Detect which cell encompasses the target text, then output its [X, Y] center coordinate. 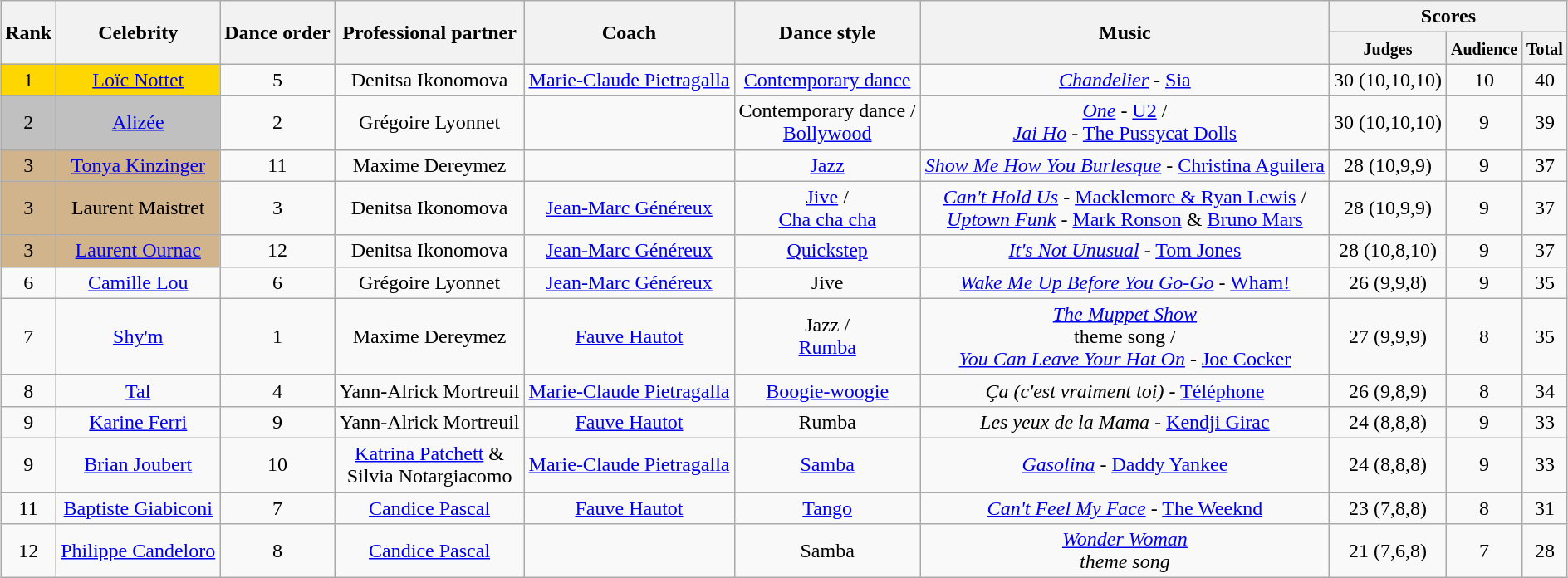
Audience [1485, 48]
Wonder Womantheme song [1125, 551]
34 [1545, 390]
Coach [630, 32]
23 (7,8,8) [1387, 507]
31 [1545, 507]
Laurent Ournac [138, 251]
Jive /Cha cha cha [827, 208]
Quickstep [827, 251]
Tal [138, 390]
Wake Me Up Before You Go-Go - Wham! [1125, 282]
28 [1545, 551]
26 (9,9,8) [1387, 282]
Philippe Candeloro [138, 551]
Jazz [827, 165]
Shy'm [138, 336]
Tonya Kinzinger [138, 165]
Judges [1387, 48]
Gasolina - Daddy Yankee [1125, 465]
Celebrity [138, 32]
Katrina Patchett &Silvia Notargiacomo [429, 465]
Scores [1448, 17]
Chandelier - Sia [1125, 80]
40 [1545, 80]
Dance order [277, 32]
The Muppet Showtheme song /You Can Leave Your Hat On - Joe Cocker [1125, 336]
One - U2 /Jai Ho - The Pussycat Dolls [1125, 123]
28 (10,8,10) [1387, 251]
Contemporary dance [827, 80]
Baptiste Giabiconi [138, 507]
Laurent Maistret [138, 208]
Boogie-woogie [827, 390]
It's Not Unusual - Tom Jones [1125, 251]
39 [1545, 123]
Loïc Nottet [138, 80]
Contemporary dance /Bollywood [827, 123]
Karine Ferri [138, 422]
Jazz /Rumba [827, 336]
Music [1125, 32]
Alizée [138, 123]
Rank [28, 32]
Can't Hold Us - Macklemore & Ryan Lewis /Uptown Funk - Mark Ronson & Bruno Mars [1125, 208]
Brian Joubert [138, 465]
Tango [827, 507]
4 [277, 390]
Les yeux de la Mama - Kendji Girac [1125, 422]
Professional partner [429, 32]
Camille Lou [138, 282]
Show Me How You Burlesque - Christina Aguilera [1125, 165]
Can't Feel My Face - The Weeknd [1125, 507]
Jive [827, 282]
Dance style [827, 32]
21 (7,6,8) [1387, 551]
5 [277, 80]
Rumba [827, 422]
Total [1545, 48]
27 (9,9,9) [1387, 336]
26 (9,8,9) [1387, 390]
Ça (c'est vraiment toi) - Téléphone [1125, 390]
